Identify which cell holds the provided text, then report its (x, y) central coordinate. 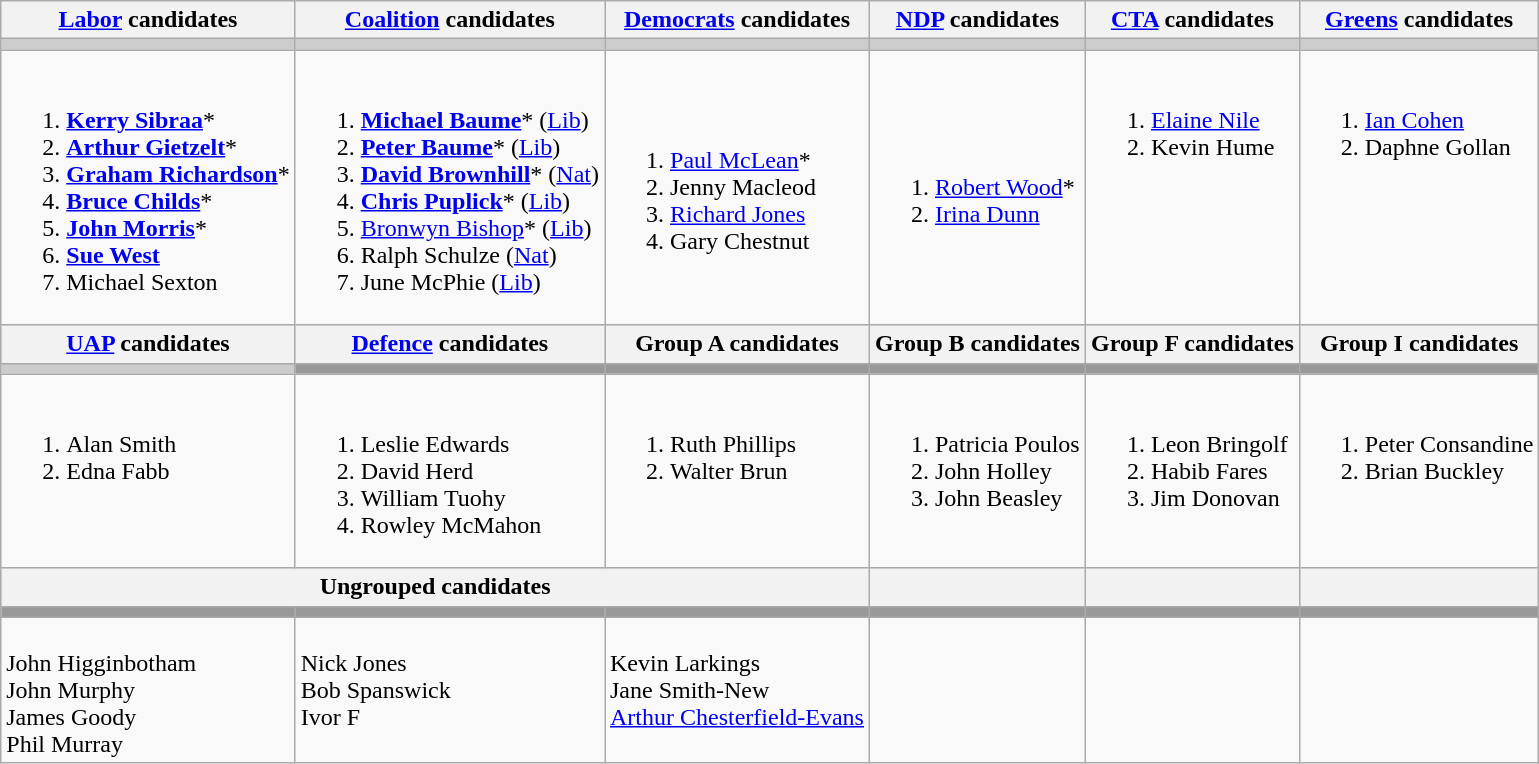
Nick Jones Bob Spanswick Ivor F (450, 690)
John Higginbotham John Murphy James Goody Phil Murray (148, 690)
Group F candidates (1192, 344)
Michael Baume* (Lib)Peter Baume* (Lib)David Brownhill* (Nat)Chris Puplick* (Lib)Bronwyn Bishop* (Lib)Ralph Schulze (Nat)June McPhie (Lib) (450, 188)
Defence candidates (450, 344)
Peter ConsandineBrian Buckley (1419, 471)
UAP candidates (148, 344)
Leslie EdwardsDavid HerdWilliam TuohyRowley McMahon (450, 471)
Kevin Larkings Jane Smith-New Arthur Chesterfield-Evans (736, 690)
NDP candidates (977, 20)
Patricia PoulosJohn HolleyJohn Beasley (977, 471)
Ian CohenDaphne Gollan (1419, 188)
Alan SmithEdna Fabb (148, 471)
Group A candidates (736, 344)
Democrats candidates (736, 20)
Group I candidates (1419, 344)
Coalition candidates (450, 20)
Group B candidates (977, 344)
Elaine NileKevin Hume (1192, 188)
Kerry Sibraa*Arthur Gietzelt*Graham Richardson*Bruce Childs*John Morris*Sue WestMichael Sexton (148, 188)
Ungrouped candidates (436, 587)
Ruth PhillipsWalter Brun (736, 471)
Robert Wood*Irina Dunn (977, 188)
Greens candidates (1419, 20)
Leon BringolfHabib FaresJim Donovan (1192, 471)
Paul McLean*Jenny MacleodRichard JonesGary Chestnut (736, 188)
Labor candidates (148, 20)
CTA candidates (1192, 20)
